Identify which cell holds the provided text, then report its (X, Y) central coordinate. 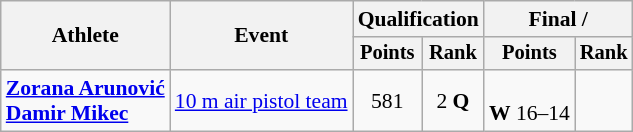
Final / (558, 19)
Event (262, 36)
Qualification (418, 19)
Athlete (86, 36)
Zorana ArunovićDamir Mikec (86, 100)
581 (388, 100)
W 16–14 (530, 100)
10 m air pistol team (262, 100)
2 Q (453, 100)
